Capture the cell that displays the provided text and extract its [x, y] central coordinate. 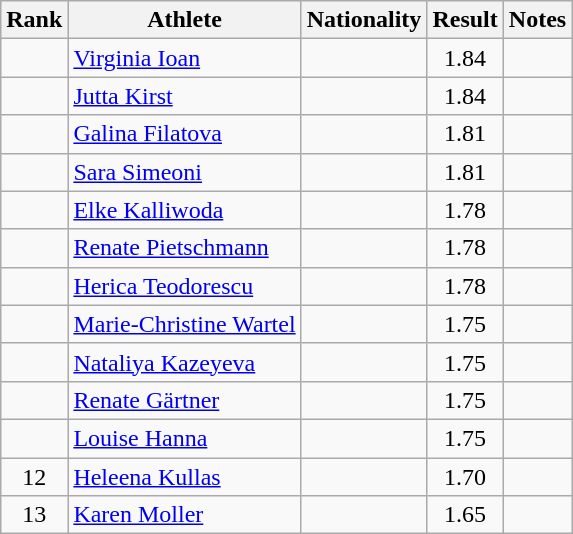
Galina Filatova [184, 134]
13 [34, 515]
Karen Moller [184, 515]
Nationality [364, 20]
Herica Teodorescu [184, 286]
Marie-Christine Wartel [184, 324]
1.65 [465, 515]
Jutta Kirst [184, 96]
Virginia Ioan [184, 58]
Heleena Kullas [184, 477]
Result [465, 20]
Rank [34, 20]
12 [34, 477]
1.70 [465, 477]
Renate Gärtner [184, 400]
Louise Hanna [184, 438]
Sara Simeoni [184, 172]
Nataliya Kazeyeva [184, 362]
Renate Pietschmann [184, 248]
Athlete [184, 20]
Notes [537, 20]
Elke Kalliwoda [184, 210]
